For the text-containing cell, return its midpoint in (x, y) coordinate format. 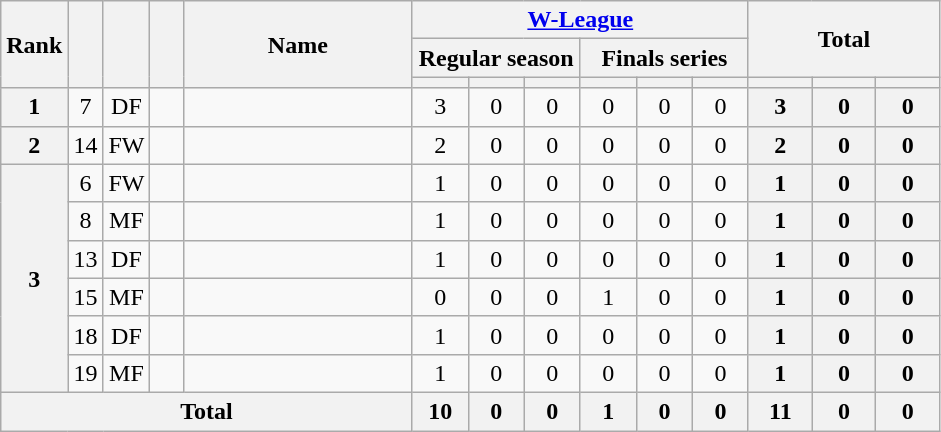
11 (780, 411)
W-League (580, 20)
7 (86, 107)
6 (86, 183)
8 (86, 221)
14 (86, 145)
10 (440, 411)
Finals series (664, 58)
15 (86, 297)
Regular season (496, 58)
13 (86, 259)
Rank (34, 44)
18 (86, 335)
19 (86, 373)
Name (298, 44)
